Pinpoint the cell where the given text exists, returning its (x, y) midpoint coordinate. 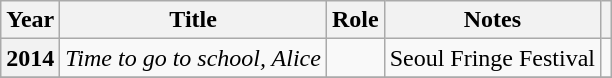
Year (30, 20)
2014 (30, 58)
Seoul Fringe Festival (492, 58)
Notes (492, 20)
Title (194, 20)
Role (355, 20)
Time to go to school, Alice (194, 58)
